Determine the [X, Y] coordinate at the center of the cell enclosing the given text.  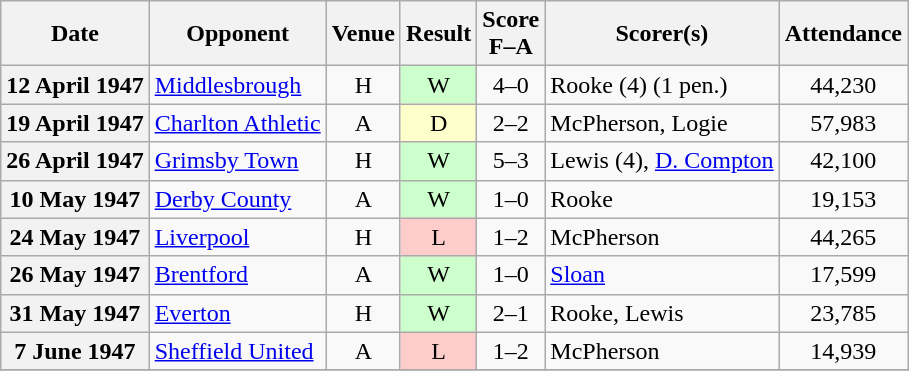
Rooke, Lewis [662, 313]
26 May 1947 [75, 275]
2–1 [511, 313]
19,153 [843, 199]
Brentford [238, 275]
Venue [363, 34]
44,230 [843, 85]
Middlesbrough [238, 85]
Date [75, 34]
ScoreF–A [511, 34]
Rooke (4) (1 pen.) [662, 85]
Rooke [662, 199]
Opponent [238, 34]
Lewis (4), D. Compton [662, 161]
Everton [238, 313]
7 June 1947 [75, 351]
26 April 1947 [75, 161]
12 April 1947 [75, 85]
Sheffield United [238, 351]
Result [438, 34]
McPherson, Logie [662, 123]
Grimsby Town [238, 161]
44,265 [843, 237]
4–0 [511, 85]
42,100 [843, 161]
Scorer(s) [662, 34]
Sloan [662, 275]
31 May 1947 [75, 313]
19 April 1947 [75, 123]
14,939 [843, 351]
57,983 [843, 123]
24 May 1947 [75, 237]
Attendance [843, 34]
10 May 1947 [75, 199]
Charlton Athletic [238, 123]
17,599 [843, 275]
2–2 [511, 123]
Derby County [238, 199]
23,785 [843, 313]
D [438, 123]
Liverpool [238, 237]
5–3 [511, 161]
